Detect which cell encompasses the target text, then output its [x, y] center coordinate. 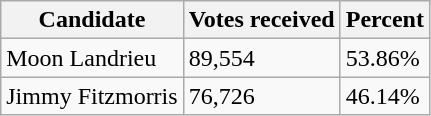
Candidate [92, 20]
Jimmy Fitzmorris [92, 96]
53.86% [384, 58]
76,726 [262, 96]
Votes received [262, 20]
46.14% [384, 96]
89,554 [262, 58]
Percent [384, 20]
Moon Landrieu [92, 58]
